Detect which cell encompasses the target text, then output its (X, Y) center coordinate. 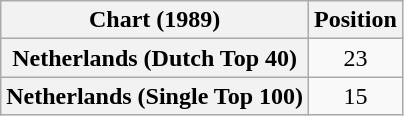
23 (356, 58)
15 (356, 96)
Chart (1989) (155, 20)
Netherlands (Dutch Top 40) (155, 58)
Netherlands (Single Top 100) (155, 96)
Position (356, 20)
